Output the (X, Y) coordinate of the center of the cell containing the given text.  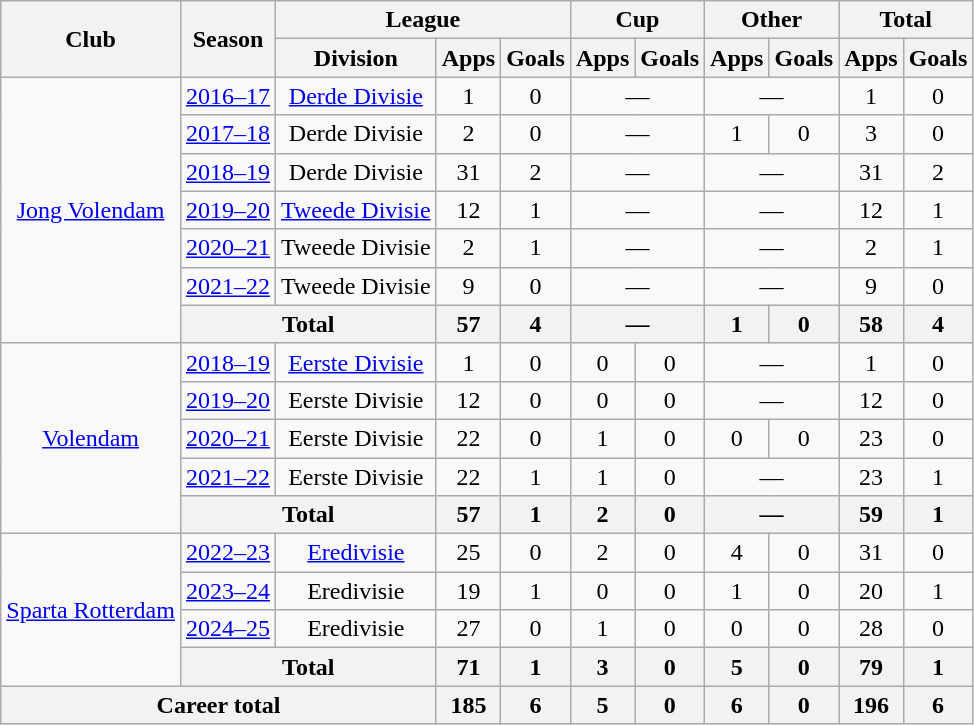
Division (356, 58)
Career total (218, 705)
79 (871, 667)
19 (468, 591)
196 (871, 705)
Season (228, 39)
2022–23 (228, 553)
2024–25 (228, 629)
20 (871, 591)
Club (91, 39)
59 (871, 515)
Jong Volendam (91, 210)
27 (468, 629)
Other (772, 20)
25 (468, 553)
Sparta Rotterdam (91, 610)
2016–17 (228, 96)
League (424, 20)
2017–18 (228, 134)
2023–24 (228, 591)
28 (871, 629)
Cup (637, 20)
58 (871, 324)
185 (468, 705)
Volendam (91, 438)
71 (468, 667)
